Identify which cell holds the provided text, then report its (X, Y) central coordinate. 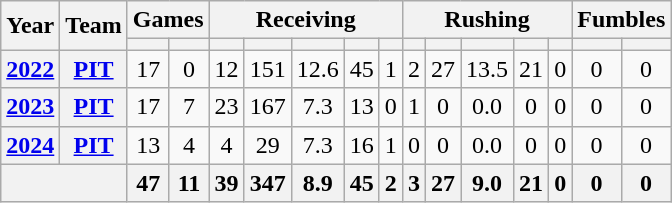
12.6 (318, 69)
8.9 (318, 183)
29 (268, 145)
3 (414, 183)
7 (189, 107)
2022 (30, 69)
Team (94, 26)
47 (148, 183)
39 (226, 183)
347 (268, 183)
12 (226, 69)
2024 (30, 145)
Receiving (306, 20)
13.5 (486, 69)
11 (189, 183)
Games (168, 20)
Rushing (486, 20)
2023 (30, 107)
Fumbles (622, 20)
9.0 (486, 183)
16 (362, 145)
23 (226, 107)
167 (268, 107)
151 (268, 69)
Year (30, 26)
